Scan for the cell matching the given text and deliver its (x, y) coordinate at center. 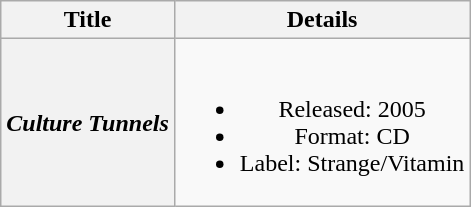
Released: 2005Format: CDLabel: Strange/Vitamin (322, 122)
Details (322, 20)
Culture Tunnels (88, 122)
Title (88, 20)
